For the text-containing cell, return its midpoint in (x, y) coordinate format. 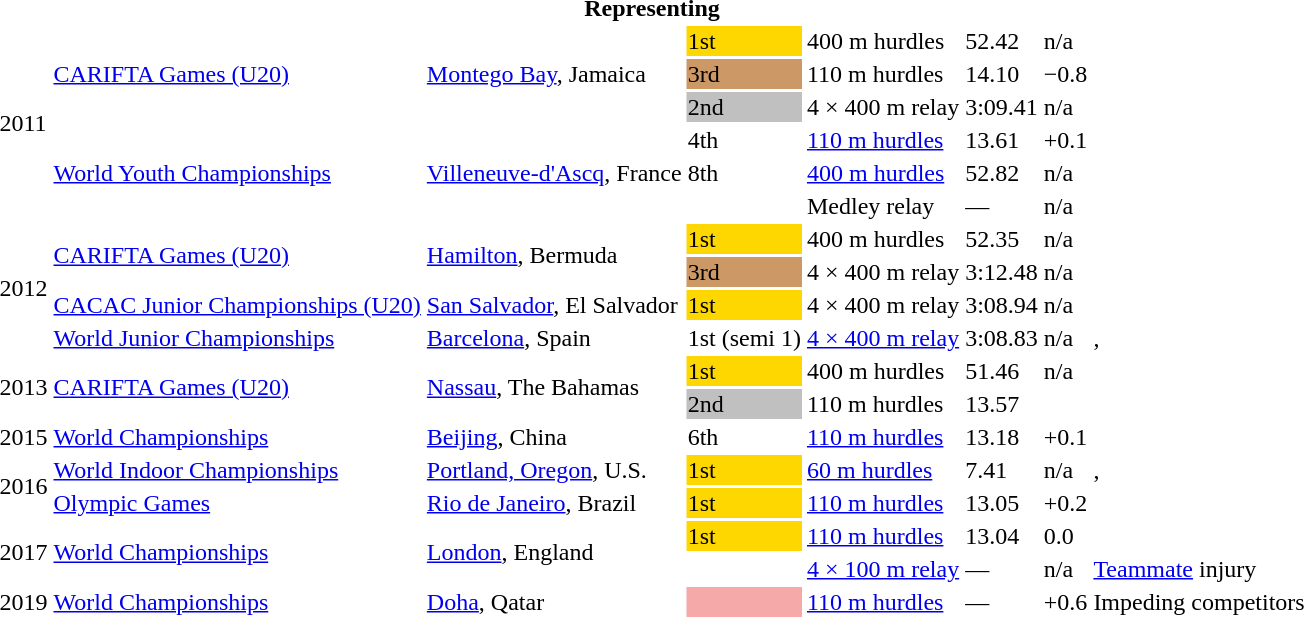
52.42 (1002, 41)
San Salvador, El Salvador (554, 305)
3:08.83 (1002, 338)
13.57 (1002, 404)
13.04 (1002, 536)
+0.2 (1066, 503)
4 × 100 m relay (882, 569)
3:12.48 (1002, 272)
Portland, Oregon, U.S. (554, 470)
+0.6 (1066, 602)
World Indoor Championships (237, 470)
Villeneuve-d'Ascq, France (554, 173)
52.35 (1002, 239)
4th (744, 140)
CACAC Junior Championships (U20) (237, 305)
0.0 (1066, 536)
Barcelona, Spain (554, 338)
Nassau, The Bahamas (554, 388)
Olympic Games (237, 503)
Hamilton, Bermuda (554, 256)
7.41 (1002, 470)
Doha, Qatar (554, 602)
13.61 (1002, 140)
3:08.94 (1002, 305)
−0.8 (1066, 74)
13.05 (1002, 503)
World Youth Championships (237, 173)
Medley relay (882, 206)
60 m hurdles (882, 470)
Rio de Janeiro, Brazil (554, 503)
13.18 (1002, 437)
52.82 (1002, 173)
3:09.41 (1002, 107)
14.10 (1002, 74)
6th (744, 437)
1st (semi 1) (744, 338)
Montego Bay, Jamaica (554, 74)
51.46 (1002, 371)
8th (744, 173)
Beijing, China (554, 437)
World Junior Championships (237, 338)
London, England (554, 552)
